From the cell containing the given text, extract its center point as [X, Y] coordinate. 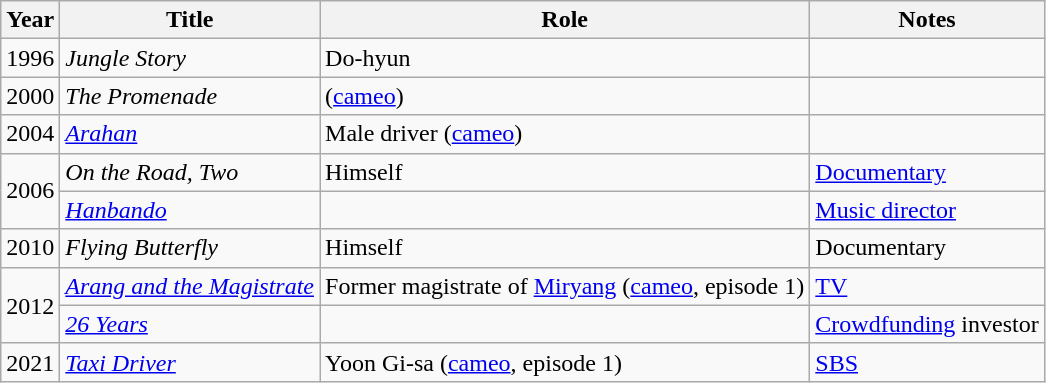
Crowdfunding investor [927, 324]
Music director [927, 210]
Notes [927, 20]
2004 [30, 134]
Flying Butterfly [190, 248]
The Promenade [190, 96]
Jungle Story [190, 58]
Former magistrate of Miryang (cameo, episode 1) [565, 286]
2000 [30, 96]
Hanbando [190, 210]
Yoon Gi-sa (cameo, episode 1) [565, 362]
2010 [30, 248]
Year [30, 20]
Role [565, 20]
Do-hyun [565, 58]
1996 [30, 58]
2021 [30, 362]
Arahan [190, 134]
(cameo) [565, 96]
Taxi Driver [190, 362]
26 Years [190, 324]
Male driver (cameo) [565, 134]
TV [927, 286]
Arang and the Magistrate [190, 286]
Title [190, 20]
2006 [30, 191]
On the Road, Two [190, 172]
SBS [927, 362]
2012 [30, 305]
